Search for the cell housing the specified text and yield its (x, y) center coordinate. 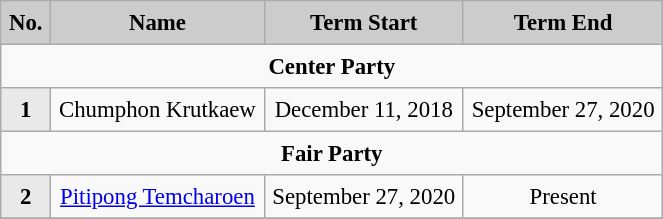
Chumphon Krutkaew (158, 110)
No. (26, 23)
Present (562, 197)
Name (158, 23)
Pitipong Temcharoen (158, 197)
1 (26, 110)
Term End (562, 23)
Fair Party (332, 153)
2 (26, 197)
Term Start (364, 23)
December 11, 2018 (364, 110)
Center Party (332, 66)
